Search for the cell housing the specified text and yield its (x, y) center coordinate. 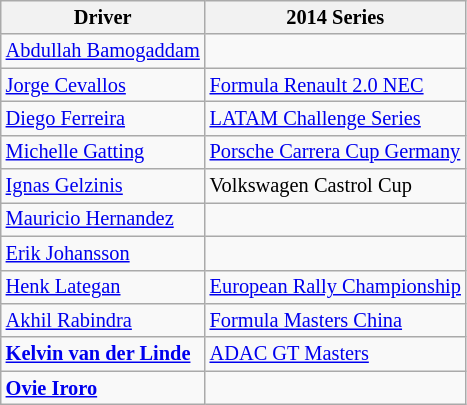
Formula Renault 2.0 NEC (336, 85)
Kelvin van der Linde (103, 354)
European Rally Championship (336, 287)
ADAC GT Masters (336, 354)
Porsche Carrera Cup Germany (336, 152)
Michelle Gatting (103, 152)
Henk Lategan (103, 287)
Driver (103, 17)
Akhil Rabindra (103, 320)
Erik Johansson (103, 253)
2014 Series (336, 17)
Volkswagen Castrol Cup (336, 186)
Ignas Gelzinis (103, 186)
Mauricio Hernandez (103, 219)
Jorge Cevallos (103, 85)
Abdullah Bamogaddam (103, 51)
Formula Masters China (336, 320)
LATAM Challenge Series (336, 118)
Diego Ferreira (103, 118)
Ovie Iroro (103, 388)
